Output the [X, Y] coordinate of the center of the cell containing the given text.  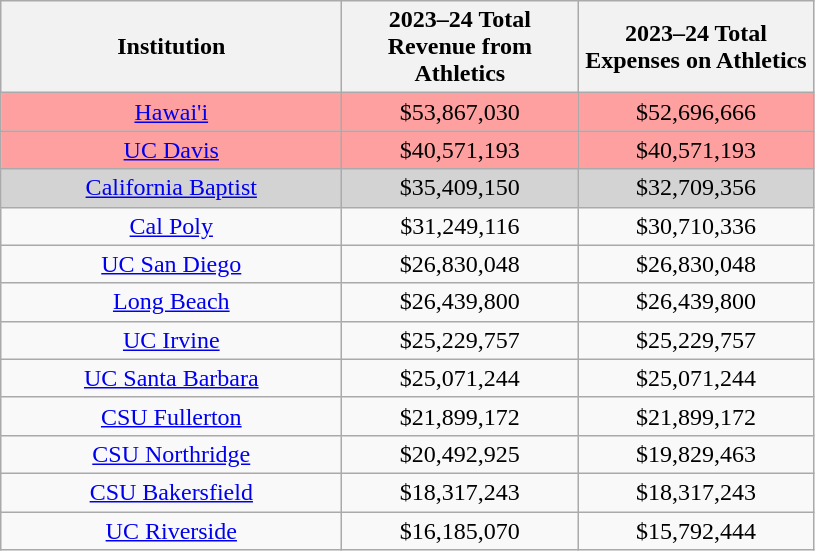
2023–24 Total Expenses on Athletics [696, 47]
$32,709,356 [696, 188]
Institution [172, 47]
California Baptist [172, 188]
Long Beach [172, 302]
$15,792,444 [696, 531]
$19,829,463 [696, 454]
Cal Poly [172, 226]
UC Davis [172, 150]
CSU Fullerton [172, 416]
2023–24 Total Revenue from Athletics [460, 47]
$30,710,336 [696, 226]
$53,867,030 [460, 112]
$20,492,925 [460, 454]
UC Riverside [172, 531]
UC San Diego [172, 264]
$16,185,070 [460, 531]
$35,409,150 [460, 188]
$52,696,666 [696, 112]
$31,249,116 [460, 226]
UC Santa Barbara [172, 378]
CSU Northridge [172, 454]
CSU Bakersfield [172, 492]
Hawai'i [172, 112]
UC Irvine [172, 340]
